From the cell containing the given text, extract its center point as (x, y) coordinate. 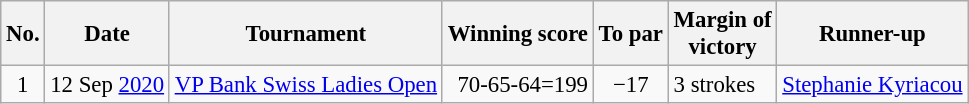
Tournament (306, 34)
1 (23, 85)
To par (630, 34)
VP Bank Swiss Ladies Open (306, 85)
−17 (630, 85)
70-65-64=199 (518, 85)
12 Sep 2020 (107, 85)
Margin ofvictory (722, 34)
Stephanie Kyriacou (872, 85)
Date (107, 34)
3 strokes (722, 85)
No. (23, 34)
Runner-up (872, 34)
Winning score (518, 34)
